Extract the (X, Y) coordinate from the center of the cell holding the provided text.  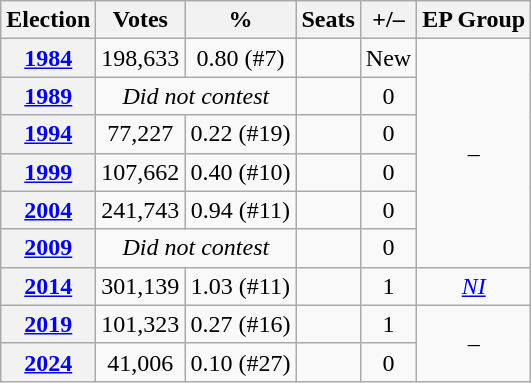
1994 (48, 134)
0.22 (#19) (240, 134)
1989 (48, 96)
0.10 (#27) (240, 362)
Election (48, 20)
101,323 (140, 324)
2024 (48, 362)
2009 (48, 248)
107,662 (140, 172)
2004 (48, 210)
0.27 (#16) (240, 324)
0.94 (#11) (240, 210)
301,139 (140, 286)
Seats (328, 20)
77,227 (140, 134)
198,633 (140, 58)
EP Group (474, 20)
2014 (48, 286)
NI (474, 286)
New (388, 58)
2019 (48, 324)
0.80 (#7) (240, 58)
+/– (388, 20)
1984 (48, 58)
Votes (140, 20)
41,006 (140, 362)
0.40 (#10) (240, 172)
241,743 (140, 210)
% (240, 20)
1999 (48, 172)
1.03 (#11) (240, 286)
